Find where the given text appears and provide that cell's center as (x, y) coordinate. 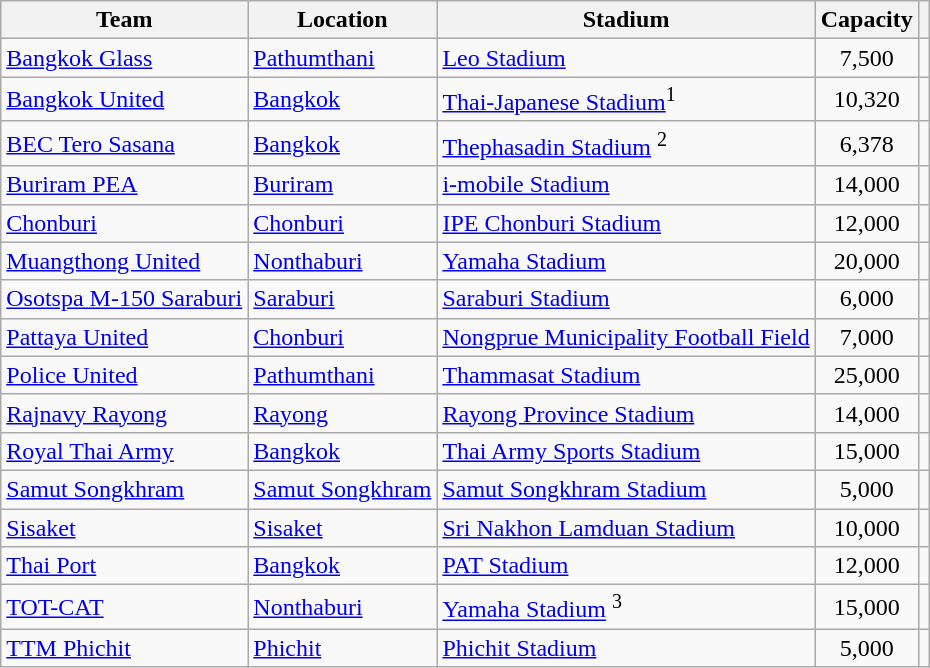
Yamaha Stadium 3 (626, 608)
Thai Port (124, 566)
Muangthong United (124, 261)
Buriram PEA (124, 185)
Rayong Province Stadium (626, 413)
7,000 (866, 337)
Police United (124, 375)
Samut Songkhram Stadium (626, 489)
Thephasadin Stadium 2 (626, 144)
Bangkok Glass (124, 58)
TTM Phichit (124, 648)
Osotspa M-150 Saraburi (124, 299)
10,320 (866, 100)
PAT Stadium (626, 566)
Yamaha Stadium (626, 261)
Capacity (866, 20)
Team (124, 20)
25,000 (866, 375)
Stadium (626, 20)
7,500 (866, 58)
IPE Chonburi Stadium (626, 223)
10,000 (866, 528)
Bangkok United (124, 100)
TOT-CAT (124, 608)
Phichit Stadium (626, 648)
Thai-Japanese Stadium1 (626, 100)
6,378 (866, 144)
Thai Army Sports Stadium (626, 451)
Leo Stadium (626, 58)
i-mobile Stadium (626, 185)
Sri Nakhon Lamduan Stadium (626, 528)
Royal Thai Army (124, 451)
Saraburi Stadium (626, 299)
Buriram (342, 185)
20,000 (866, 261)
Nongprue Municipality Football Field (626, 337)
Pattaya United (124, 337)
Rajnavy Rayong (124, 413)
Rayong (342, 413)
Location (342, 20)
6,000 (866, 299)
Phichit (342, 648)
Saraburi (342, 299)
Thammasat Stadium (626, 375)
BEC Tero Sasana (124, 144)
